Detect which cell encompasses the target text, then output its [x, y] center coordinate. 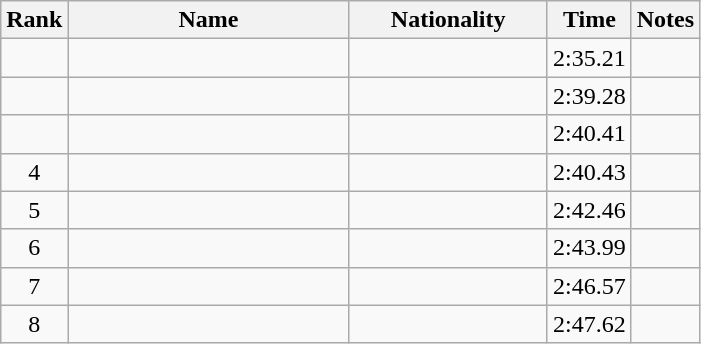
8 [34, 324]
2:40.43 [589, 172]
4 [34, 172]
2:42.46 [589, 210]
2:35.21 [589, 58]
2:47.62 [589, 324]
2:43.99 [589, 248]
7 [34, 286]
2:39.28 [589, 96]
2:40.41 [589, 134]
2:46.57 [589, 286]
Notes [665, 20]
Rank [34, 20]
Time [589, 20]
Name [208, 20]
5 [34, 210]
6 [34, 248]
Nationality [448, 20]
